Locate the cell with the specified text and output its [x, y] center coordinate. 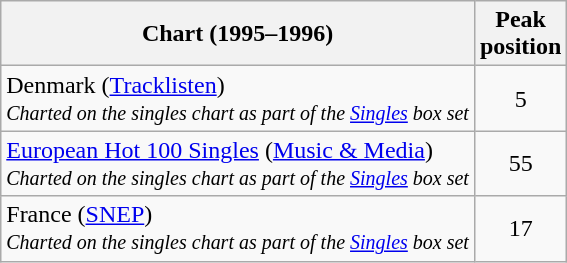
Peakposition [520, 34]
Chart (1995–1996) [238, 34]
France (SNEP)Charted on the singles chart as part of the Singles box set [238, 228]
Denmark (Tracklisten)Charted on the singles chart as part of the Singles box set [238, 98]
55 [520, 164]
5 [520, 98]
17 [520, 228]
European Hot 100 Singles (Music & Media)Charted on the singles chart as part of the Singles box set [238, 164]
